Return [x, y] of the center of cell containing provided text 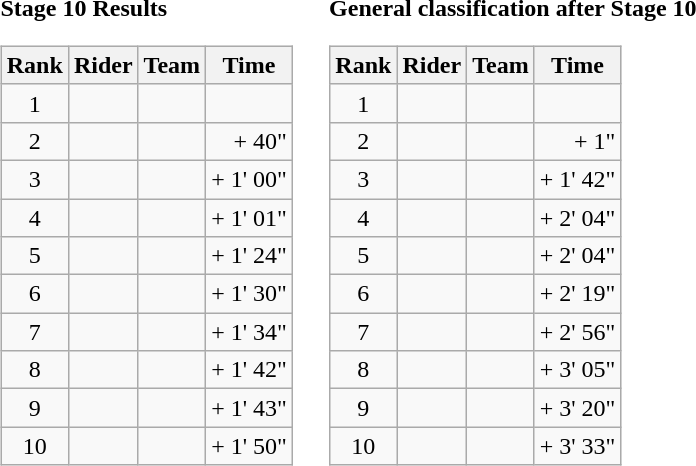
+ 1' 43" [250, 408]
+ 3' 05" [578, 370]
+ 2' 19" [578, 294]
+ 1' 01" [250, 217]
+ 1' 00" [250, 179]
+ 2' 56" [578, 332]
+ 1' 50" [250, 446]
+ 1' 30" [250, 294]
+ 1' 24" [250, 256]
+ 3' 33" [578, 446]
+ 1" [578, 141]
+ 3' 20" [578, 408]
+ 40" [250, 141]
+ 1' 34" [250, 332]
